Locate the cell with the specified text and output its [x, y] center coordinate. 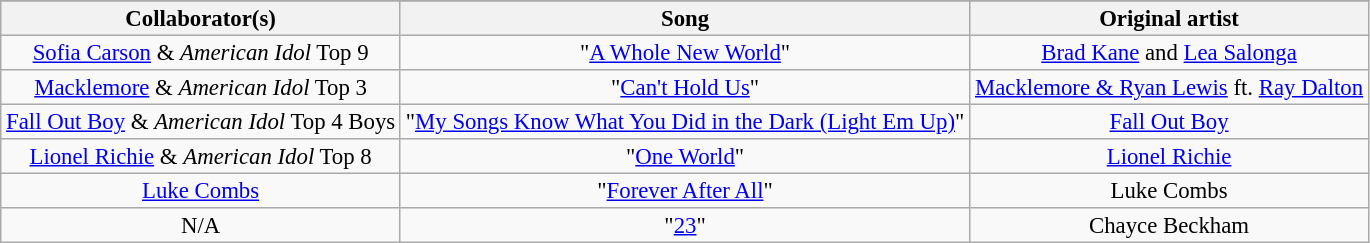
Fall Out Boy & American Idol Top 4 Boys [201, 122]
Fall Out Boy [1170, 122]
"Forever After All" [684, 192]
"One World" [684, 156]
Brad Kane and Lea Salonga [1170, 54]
Chayce Beckham [1170, 226]
Original artist [1170, 18]
"A Whole New World" [684, 54]
Lionel Richie [1170, 156]
"Can't Hold Us" [684, 88]
Macklemore & American Idol Top 3 [201, 88]
Song [684, 18]
Collaborator(s) [201, 18]
Macklemore & Ryan Lewis ft. Ray Dalton [1170, 88]
"23" [684, 226]
N/A [201, 226]
"My Songs Know What You Did in the Dark (Light Em Up)" [684, 122]
Lionel Richie & American Idol Top 8 [201, 156]
Sofia Carson & American Idol Top 9 [201, 54]
